Provide the (x, y) coordinate of the cell's center where the given text is located.  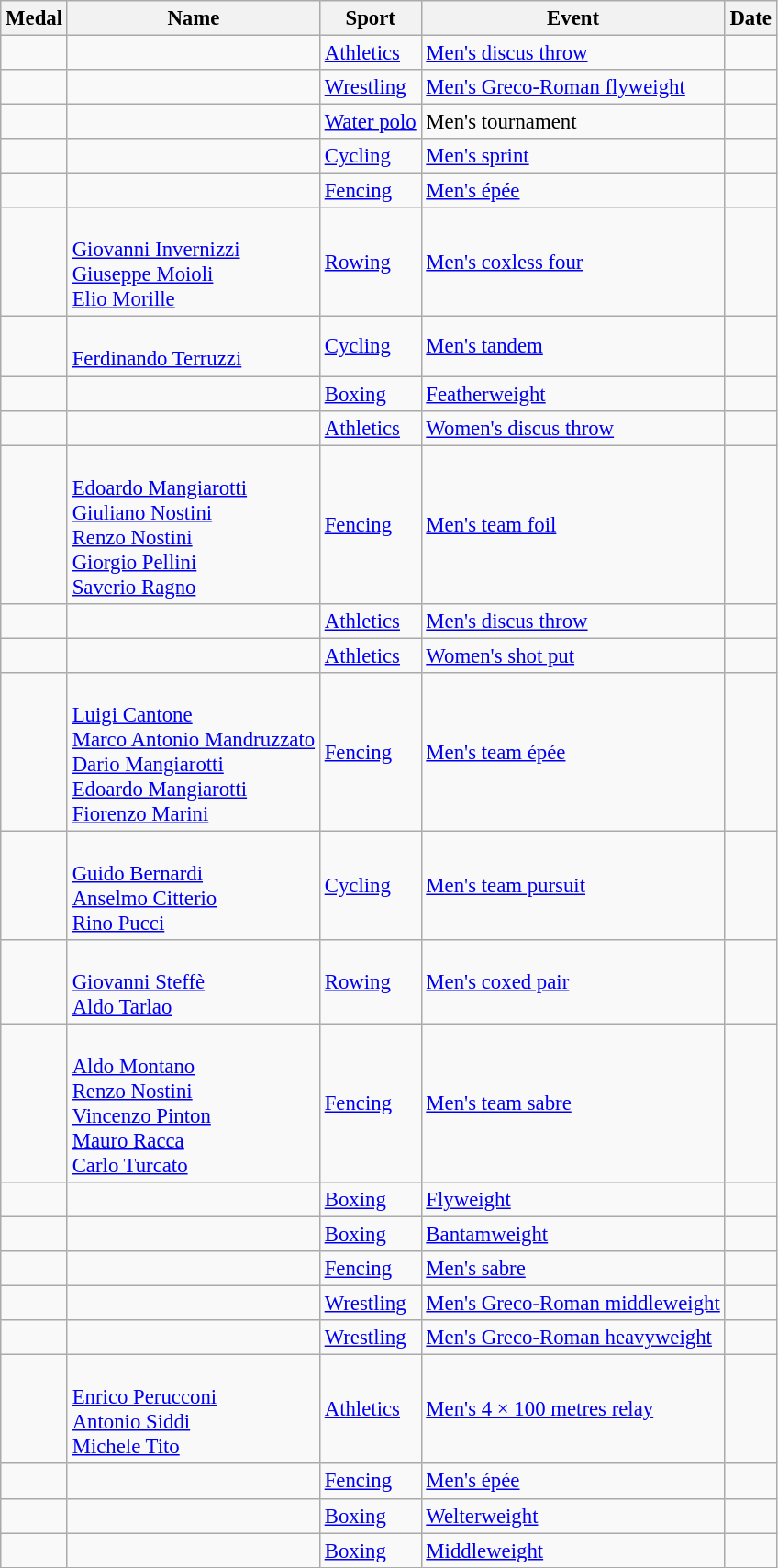
Giovanni SteffèAldo Tarlao (193, 982)
Men's team foil (572, 525)
Water polo (371, 122)
Men's team épée (572, 753)
Medal (35, 18)
Men's sabre (572, 1269)
Name (193, 18)
Men's coxless four (572, 263)
Event (572, 18)
Guido BernardiAnselmo CitterioRino Pucci (193, 885)
Welterweight (572, 1516)
Flyweight (572, 1200)
Giovanni InvernizziGiuseppe MoioliElio Morille (193, 263)
Men's Greco-Roman middleweight (572, 1304)
Ferdinando Terruzzi (193, 347)
Men's 4 × 100 metres relay (572, 1410)
Luigi CantoneMarco Antonio MandruzzatoDario MangiarottiEdoardo MangiarottiFiorenzo Marini (193, 753)
Men's tournament (572, 122)
Edoardo MangiarottiGiuliano NostiniRenzo NostiniGiorgio PelliniSaverio Ragno (193, 525)
Enrico PerucconiAntonio SiddiMichele Tito (193, 1410)
Men's Greco-Roman flyweight (572, 87)
Date (750, 18)
Men's team sabre (572, 1103)
Men's sprint (572, 156)
Middleweight (572, 1551)
Aldo MontanoRenzo NostiniVincenzo PintonMauro RaccaCarlo Turcato (193, 1103)
Sport (371, 18)
Men's team pursuit (572, 885)
Featherweight (572, 394)
Women's shot put (572, 655)
Men's Greco-Roman heavyweight (572, 1338)
Men's tandem (572, 347)
Men's coxed pair (572, 982)
Bantamweight (572, 1235)
Women's discus throw (572, 428)
